Search for the cell housing the specified text and yield its [x, y] center coordinate. 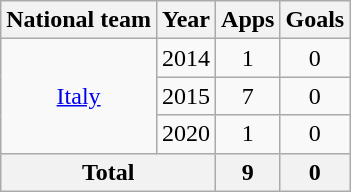
2015 [186, 96]
2020 [186, 134]
Total [108, 172]
7 [248, 96]
National team [79, 20]
9 [248, 172]
2014 [186, 58]
Italy [79, 96]
Apps [248, 20]
Year [186, 20]
Goals [315, 20]
